Scan for the cell matching the given text and deliver its [X, Y] coordinate at center. 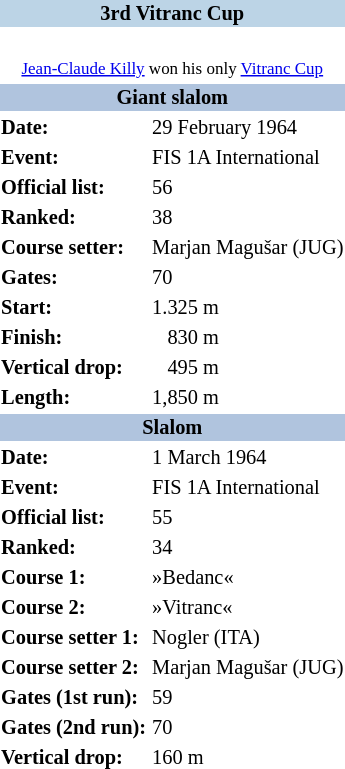
Nogler (ITA) [248, 638]
Gates: [74, 278]
Gates (1st run): [74, 698]
59 [248, 698]
Course setter 1: [74, 638]
29 February 1964 [248, 128]
Finish: [74, 338]
Course 1: [74, 578]
Gates (2nd run): [74, 728]
»Vitranc« [248, 608]
Giant slalom [172, 98]
1,850 m [248, 398]
Jean-Claude Killy won his only Vitranc Cup [172, 56]
»Bedanc« [248, 578]
Slalom [172, 428]
830 m [248, 338]
1 March 1964 [248, 458]
Length: [74, 398]
38 [248, 218]
34 [248, 548]
55 [248, 518]
1.325 m [248, 308]
Start: [74, 308]
Vertical drop: [74, 368]
Course 2: [74, 608]
Course setter 2: [74, 668]
Course setter: [74, 248]
56 [248, 188]
495 m [248, 368]
3rd Vitranc Cup [172, 14]
